Provide the [x, y] coordinate of the cell's center where the given text is located.  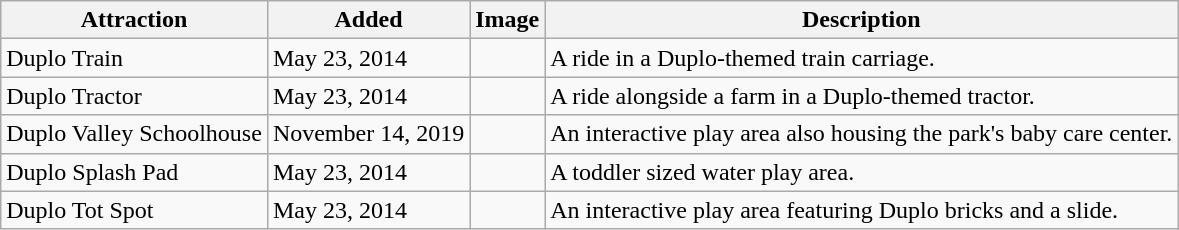
Duplo Valley Schoolhouse [134, 134]
Duplo Train [134, 58]
A toddler sized water play area. [862, 172]
Duplo Splash Pad [134, 172]
Image [508, 20]
Description [862, 20]
A ride in a Duplo-themed train carriage. [862, 58]
An interactive play area featuring Duplo bricks and a slide. [862, 210]
Duplo Tractor [134, 96]
Duplo Tot Spot [134, 210]
November 14, 2019 [368, 134]
Attraction [134, 20]
An interactive play area also housing the park's baby care center. [862, 134]
A ride alongside a farm in a Duplo-themed tractor. [862, 96]
Added [368, 20]
